Detect which cell encompasses the target text, then output its (X, Y) center coordinate. 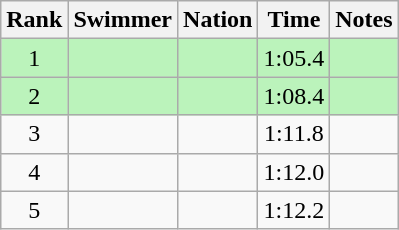
4 (34, 172)
Time (294, 20)
Rank (34, 20)
Notes (364, 20)
1:05.4 (294, 58)
1:11.8 (294, 134)
1:12.2 (294, 210)
1:12.0 (294, 172)
5 (34, 210)
Swimmer (123, 20)
Nation (218, 20)
3 (34, 134)
1:08.4 (294, 96)
1 (34, 58)
2 (34, 96)
